Return [x, y] of the center of cell containing provided text 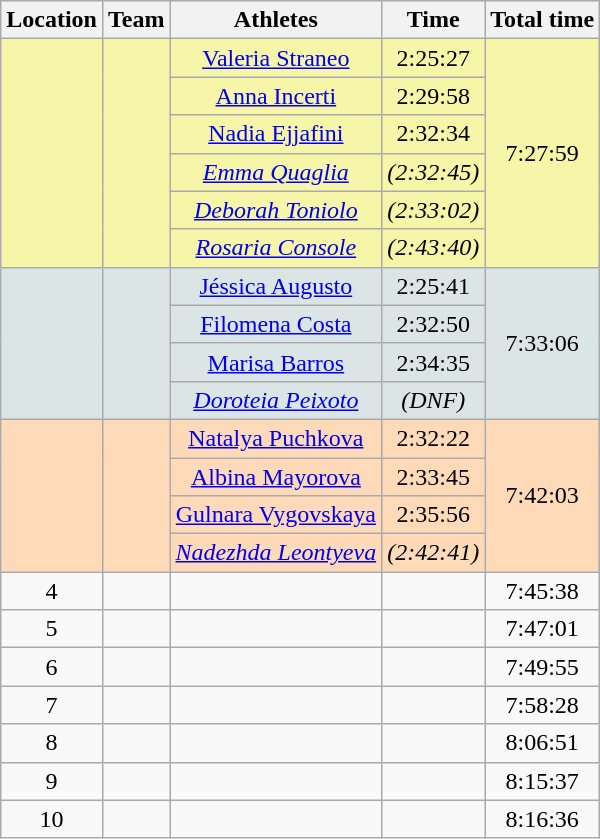
7:33:06 [542, 343]
2:34:35 [434, 362]
(DNF) [434, 400]
8:06:51 [542, 743]
Doroteia Peixoto [276, 400]
Deborah Toniolo [276, 210]
2:35:56 [434, 515]
Emma Quaglia [276, 172]
2:29:58 [434, 96]
Filomena Costa [276, 324]
(2:32:45) [434, 172]
7 [52, 705]
Valeria Straneo [276, 58]
(2:33:02) [434, 210]
2:25:41 [434, 286]
8 [52, 743]
Jéssica Augusto [276, 286]
(2:42:41) [434, 553]
Team [136, 20]
7:45:38 [542, 591]
7:58:28 [542, 705]
2:25:27 [434, 58]
7:42:03 [542, 495]
Natalya Puchkova [276, 438]
Time [434, 20]
2:33:45 [434, 477]
Location [52, 20]
Marisa Barros [276, 362]
10 [52, 819]
6 [52, 667]
Anna Incerti [276, 96]
Total time [542, 20]
8:15:37 [542, 781]
Nadia Ejjafini [276, 134]
Nadezhda Leontyeva [276, 553]
9 [52, 781]
2:32:34 [434, 134]
2:32:50 [434, 324]
(2:43:40) [434, 248]
Rosaria Console [276, 248]
2:32:22 [434, 438]
7:49:55 [542, 667]
4 [52, 591]
5 [52, 629]
7:27:59 [542, 153]
8:16:36 [542, 819]
Gulnara Vygovskaya [276, 515]
Albina Mayorova [276, 477]
7:47:01 [542, 629]
Athletes [276, 20]
